Detect which cell encompasses the target text, then output its [x, y] center coordinate. 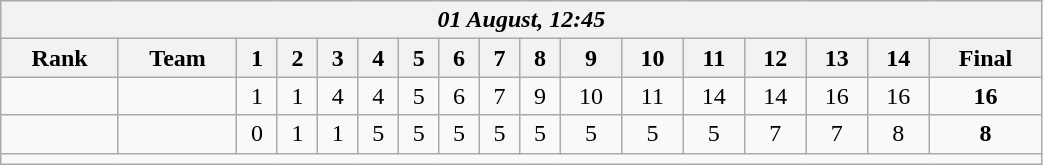
13 [836, 58]
3 [338, 58]
Final [986, 58]
01 August, 12:45 [522, 20]
Team [177, 58]
12 [776, 58]
Rank [60, 58]
2 [297, 58]
0 [257, 134]
